Detect which cell encompasses the target text, then output its (X, Y) center coordinate. 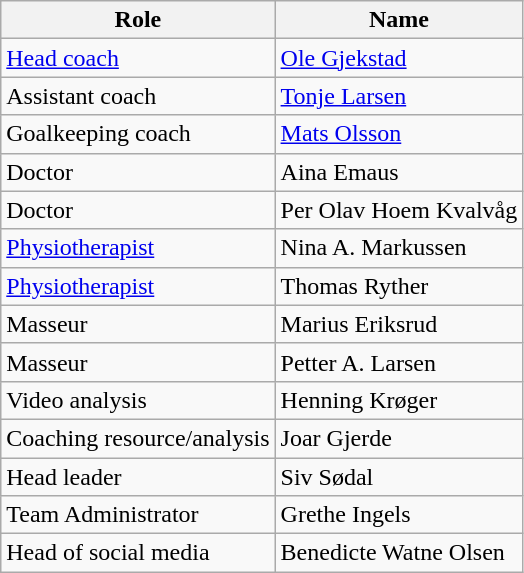
Tonje Larsen (399, 96)
Henning Krøger (399, 400)
Mats Olsson (399, 134)
Thomas Ryther (399, 286)
Video analysis (138, 400)
Team Administrator (138, 515)
Petter A. Larsen (399, 362)
Benedicte Watne Olsen (399, 553)
Coaching resource/analysis (138, 438)
Role (138, 20)
Ole Gjekstad (399, 58)
Head of social media (138, 553)
Goalkeeping coach (138, 134)
Nina A. Markussen (399, 248)
Marius Eriksrud (399, 324)
Aina Emaus (399, 172)
Assistant coach (138, 96)
Grethe Ingels (399, 515)
Head leader (138, 477)
Joar Gjerde (399, 438)
Per Olav Hoem Kvalvåg (399, 210)
Name (399, 20)
Head coach (138, 58)
Siv Sødal (399, 477)
